Return the (x, y) coordinate for the center point of the cell that contains the specified text.  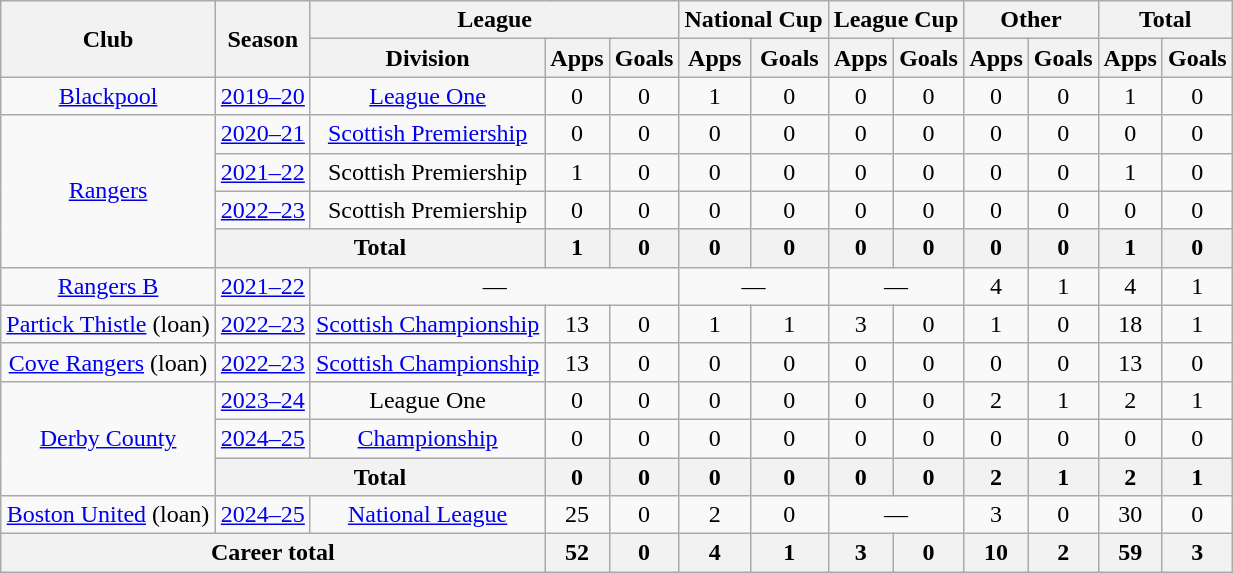
52 (577, 553)
Rangers B (108, 286)
25 (577, 515)
10 (996, 553)
18 (1130, 324)
2023–24 (262, 400)
National Cup (754, 20)
2019–20 (262, 96)
Blackpool (108, 96)
Other (1031, 20)
Cove Rangers (loan) (108, 362)
Division (427, 58)
National League (427, 515)
Rangers (108, 191)
Championship (427, 438)
Career total (273, 553)
Season (262, 39)
59 (1130, 553)
League Cup (896, 20)
League (494, 20)
Boston United (loan) (108, 515)
Club (108, 39)
2020–21 (262, 134)
30 (1130, 515)
Derby County (108, 438)
Partick Thistle (loan) (108, 324)
